Extract the (x, y) coordinate from the center of the cell holding the provided text.  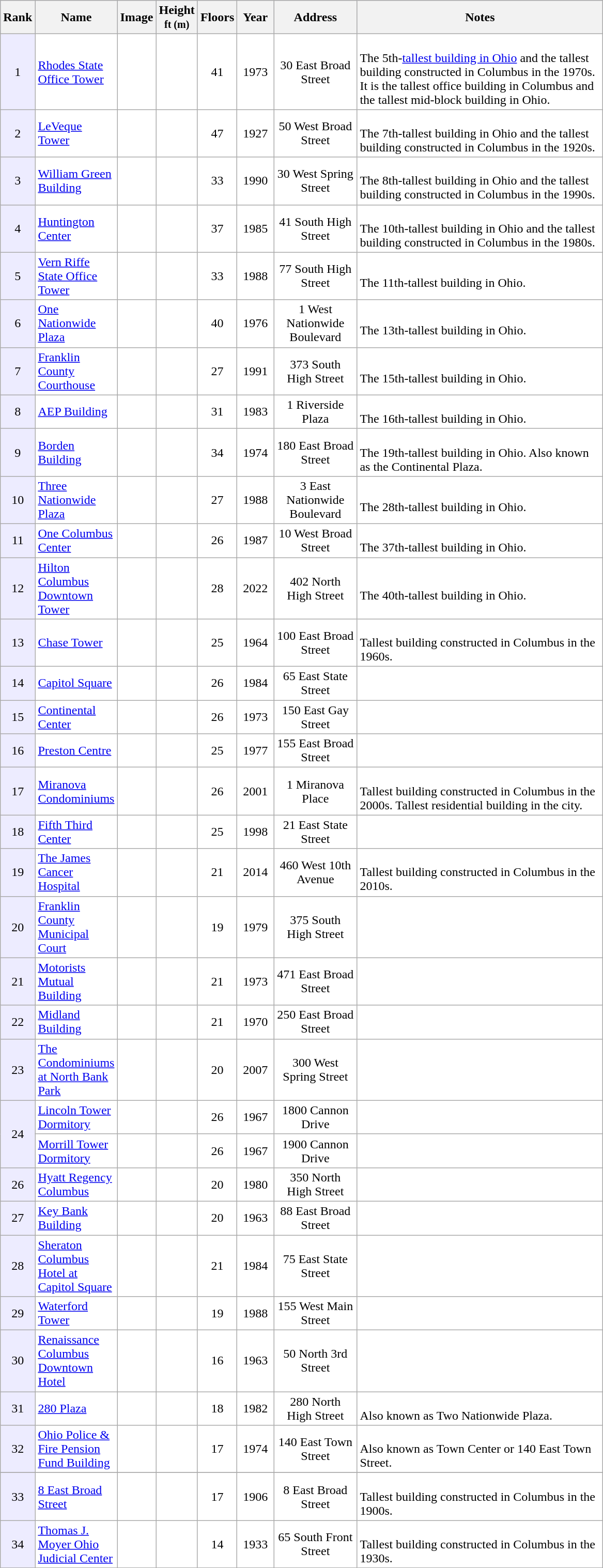
300 West Spring Street (315, 1070)
Also known as Town Center or 140 East Town Street. (480, 1449)
Notes (480, 18)
Borden Building (76, 452)
Rank (18, 18)
65 South Front Street (315, 1544)
Morrill Tower Dormitory (76, 1150)
29 (18, 1314)
The 8th-tallest building in Ohio and the tallest building constructed in Columbus in the 1990s. (480, 181)
1800 Cannon Drive (315, 1117)
Capitol Square (76, 683)
The 16th-tallest building in Ohio. (480, 411)
50 West Broad Street (315, 133)
2001 (255, 791)
11 (18, 541)
The 13th-tallest building in Ohio. (480, 324)
4 (18, 228)
150 East Gay Street (315, 717)
41 (217, 72)
41 South High Street (315, 228)
88 East Broad Street (315, 1218)
10 (18, 500)
280 North High Street (315, 1409)
8 (18, 411)
24 (18, 1134)
37 (217, 228)
280 Plaza (76, 1409)
Three Nationwide Plaza (76, 500)
22 (18, 1022)
Vern Riffe State Office Tower (76, 276)
402 North High Street (315, 588)
The 28th-tallest building in Ohio. (480, 500)
Continental Center (76, 717)
Floors (217, 18)
Hyatt Regency Columbus (76, 1185)
1980 (255, 1185)
375 South High Street (315, 927)
1982 (255, 1409)
The Condominiums at North Bank Park (76, 1070)
47 (217, 133)
The 15th-tallest building in Ohio. (480, 371)
21 East State Street (315, 832)
The James Cancer Hospital (76, 872)
Waterford Tower (76, 1314)
65 East State Street (315, 683)
The 7th-tallest building in Ohio and the tallest building constructed in Columbus in the 1920s. (480, 133)
Tallest building constructed in Columbus in the 2000s. Tallest residential building in the city. (480, 791)
1990 (255, 181)
1 Miranova Place (315, 791)
Motorists Mutual Building (76, 981)
3 (18, 181)
1 West Nationwide Boulevard (315, 324)
Rhodes State Office Tower (76, 72)
1933 (255, 1544)
3 East Nationwide Boulevard (315, 500)
1979 (255, 927)
1900 Cannon Drive (315, 1150)
40 (217, 324)
77 South High Street (315, 276)
2007 (255, 1070)
The 19th-tallest building in Ohio. Also known as the Continental Plaza. (480, 452)
The 40th-tallest building in Ohio. (480, 588)
Fifth Third Center (76, 832)
23 (18, 1070)
Huntington Center (76, 228)
10 West Broad Street (315, 541)
Miranova Condominiums (76, 791)
Also known as Two Nationwide Plaza. (480, 1409)
Midland Building (76, 1022)
Preston Centre (76, 750)
1998 (255, 832)
373 South High Street (315, 371)
The 10th-tallest building in Ohio and the tallest building constructed in Columbus in the 1980s. (480, 228)
460 West 10th Avenue (315, 872)
Chase Tower (76, 643)
Franklin County Municipal Court (76, 927)
100 East Broad Street (315, 643)
1927 (255, 133)
Address (315, 18)
Sheraton Columbus Hotel at Capitol Square (76, 1266)
1964 (255, 643)
30 (18, 1361)
13 (18, 643)
1977 (255, 750)
2022 (255, 588)
Image (136, 18)
Franklin County Courthouse (76, 371)
12 (18, 588)
1976 (255, 324)
Tallest building constructed in Columbus in the 1960s. (480, 643)
180 East Broad Street (315, 452)
Hilton Columbus Downtown Tower (76, 588)
Name (76, 18)
Renaissance Columbus Downtown Hotel (76, 1361)
Key Bank Building (76, 1218)
75 East State Street (315, 1266)
1991 (255, 371)
1 Riverside Plaza (315, 411)
William Green Building (76, 181)
1970 (255, 1022)
One Nationwide Plaza (76, 324)
Lincoln Tower Dormitory (76, 1117)
15 (18, 717)
Tallest building constructed in Columbus in the 2010s. (480, 872)
5 (18, 276)
1983 (255, 411)
155 East Broad Street (315, 750)
AEP Building (76, 411)
Year (255, 18)
LeVeque Tower (76, 133)
The 11th-tallest building in Ohio. (480, 276)
2014 (255, 872)
Tallest building constructed in Columbus in the 1900s. (480, 1497)
1 (18, 72)
140 East Town Street (315, 1449)
Ohio Police & Fire Pension Fund Building (76, 1449)
7 (18, 371)
30 East Broad Street (315, 72)
350 North High Street (315, 1185)
50 North 3rd Street (315, 1361)
One Columbus Center (76, 541)
1985 (255, 228)
1906 (255, 1497)
250 East Broad Street (315, 1022)
32 (18, 1449)
2 (18, 133)
9 (18, 452)
Tallest building constructed in Columbus in the 1930s. (480, 1544)
6 (18, 324)
Thomas J. Moyer Ohio Judicial Center (76, 1544)
Heightft (m) (177, 18)
The 37th-tallest building in Ohio. (480, 541)
471 East Broad Street (315, 981)
155 West Main Street (315, 1314)
1987 (255, 541)
30 West Spring Street (315, 181)
